Return [x, y] of the center of cell containing provided text 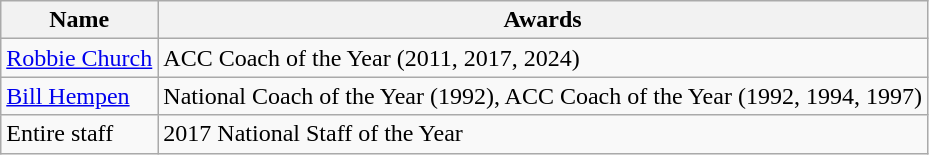
ACC Coach of the Year (2011, 2017, 2024) [543, 58]
Awards [543, 20]
Entire staff [80, 134]
National Coach of the Year (1992), ACC Coach of the Year (1992, 1994, 1997) [543, 96]
Name [80, 20]
Robbie Church [80, 58]
Bill Hempen [80, 96]
2017 National Staff of the Year [543, 134]
